Find where the given text appears and provide that cell's center as [X, Y] coordinate. 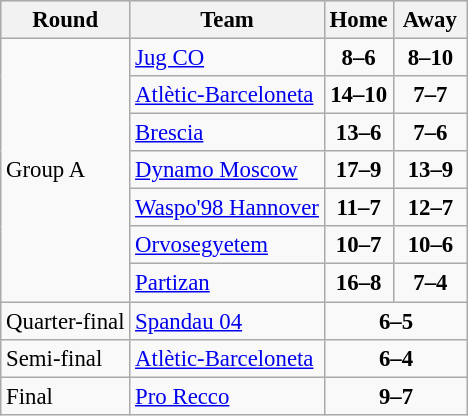
10–7 [358, 245]
12–7 [430, 208]
Group A [66, 170]
Semi-final [66, 358]
Orvosegyetem [227, 245]
9–7 [396, 396]
Round [66, 20]
Pro Recco [227, 396]
Waspo'98 Hannover [227, 208]
8–10 [430, 58]
Team [227, 20]
6–5 [396, 321]
Final [66, 396]
Quarter-final [66, 321]
Dynamo Moscow [227, 170]
10–6 [430, 245]
8–6 [358, 58]
17–9 [358, 170]
Spandau 04 [227, 321]
6–4 [396, 358]
Home [358, 20]
Brescia [227, 133]
13–6 [358, 133]
11–7 [358, 208]
Partizan [227, 283]
Jug CO [227, 58]
7–6 [430, 133]
13–9 [430, 170]
7–7 [430, 95]
16–8 [358, 283]
Away [430, 20]
14–10 [358, 95]
7–4 [430, 283]
